From the cell containing the given text, extract its center point as (x, y) coordinate. 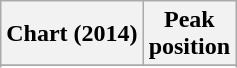
Chart (2014) (72, 34)
Peakposition (189, 34)
